Pinpoint the cell where the given text exists, returning its (x, y) midpoint coordinate. 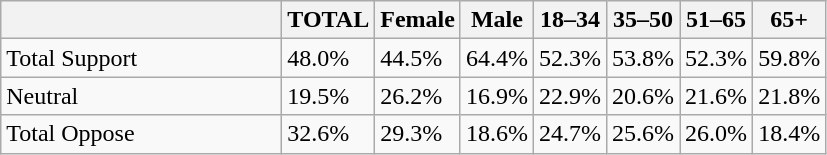
21.8% (790, 96)
35–50 (642, 20)
18–34 (570, 20)
26.0% (716, 134)
Total Oppose (142, 134)
64.4% (496, 58)
Male (496, 20)
53.8% (642, 58)
25.6% (642, 134)
18.6% (496, 134)
19.5% (328, 96)
18.4% (790, 134)
29.3% (418, 134)
65+ (790, 20)
48.0% (328, 58)
21.6% (716, 96)
32.6% (328, 134)
Total Support (142, 58)
TOTAL (328, 20)
26.2% (418, 96)
20.6% (642, 96)
51–65 (716, 20)
Female (418, 20)
16.9% (496, 96)
22.9% (570, 96)
Neutral (142, 96)
24.7% (570, 134)
44.5% (418, 58)
59.8% (790, 58)
